Search for the cell housing the specified text and yield its [X, Y] center coordinate. 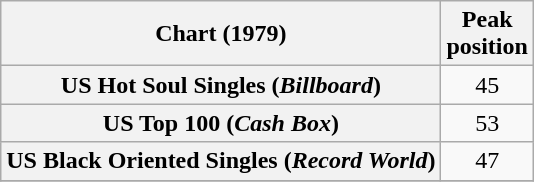
53 [487, 123]
45 [487, 85]
US Hot Soul Singles (Billboard) [221, 85]
47 [487, 161]
Peakposition [487, 34]
US Top 100 (Cash Box) [221, 123]
US Black Oriented Singles (Record World) [221, 161]
Chart (1979) [221, 34]
